Detect which cell encompasses the target text, then output its [X, Y] center coordinate. 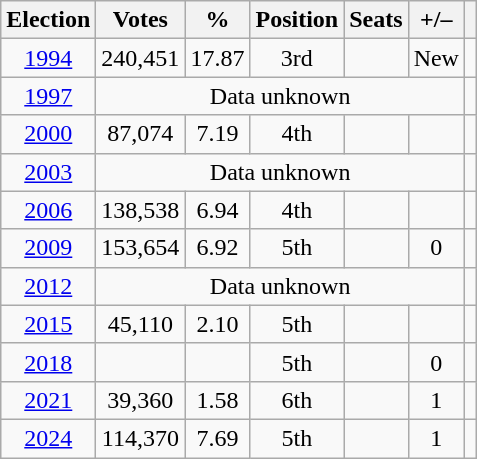
3rd [297, 58]
240,451 [140, 58]
2024 [48, 438]
Seats [376, 20]
39,360 [140, 400]
2000 [48, 134]
New [436, 58]
1994 [48, 58]
2003 [48, 172]
138,538 [140, 210]
114,370 [140, 438]
7.69 [218, 438]
7.19 [218, 134]
87,074 [140, 134]
2021 [48, 400]
6th [297, 400]
2009 [48, 248]
1.58 [218, 400]
2018 [48, 362]
2006 [48, 210]
Votes [140, 20]
Position [297, 20]
2.10 [218, 324]
% [218, 20]
153,654 [140, 248]
+/– [436, 20]
2012 [48, 286]
1997 [48, 96]
Election [48, 20]
2015 [48, 324]
45,110 [140, 324]
6.92 [218, 248]
6.94 [218, 210]
17.87 [218, 58]
